Scan for the cell matching the given text and deliver its (X, Y) coordinate at center. 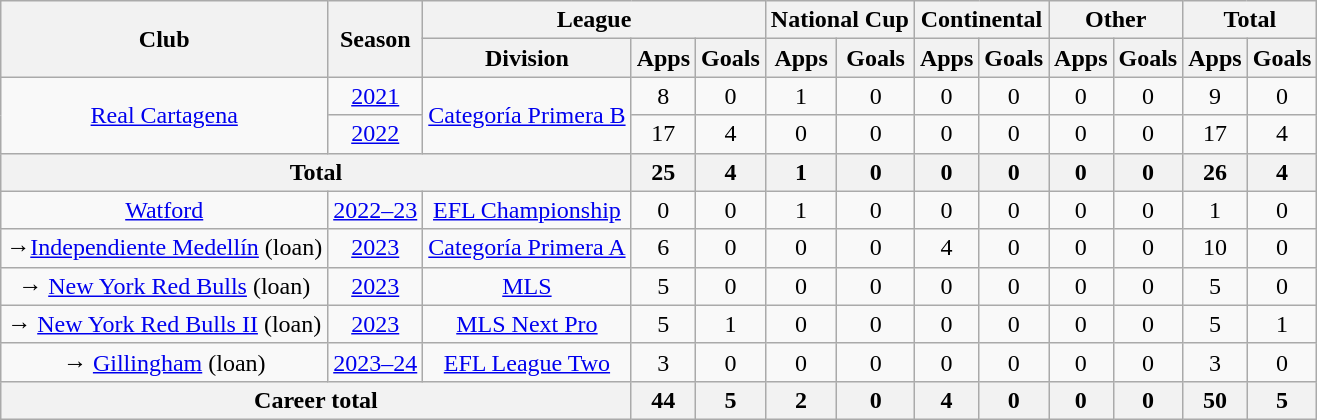
EFL League Two (527, 362)
→ Gillingham (loan) (164, 362)
→ New York Red Bulls (loan) (164, 286)
Career total (316, 400)
Categoría Primera B (527, 115)
Watford (164, 210)
8 (663, 96)
10 (1215, 248)
→Independiente Medellín (loan) (164, 248)
National Cup (840, 20)
MLS Next Pro (527, 324)
Club (164, 39)
Real Cartagena (164, 115)
Categoría Primera A (527, 248)
Other (1116, 20)
→ New York Red Bulls II (loan) (164, 324)
2022 (376, 134)
9 (1215, 96)
2 (801, 400)
26 (1215, 172)
Division (527, 58)
50 (1215, 400)
Continental (981, 20)
25 (663, 172)
Season (376, 39)
2022–23 (376, 210)
League (594, 20)
2023–24 (376, 362)
2021 (376, 96)
MLS (527, 286)
44 (663, 400)
EFL Championship (527, 210)
6 (663, 248)
